Capture the cell that displays the provided text and extract its [X, Y] central coordinate. 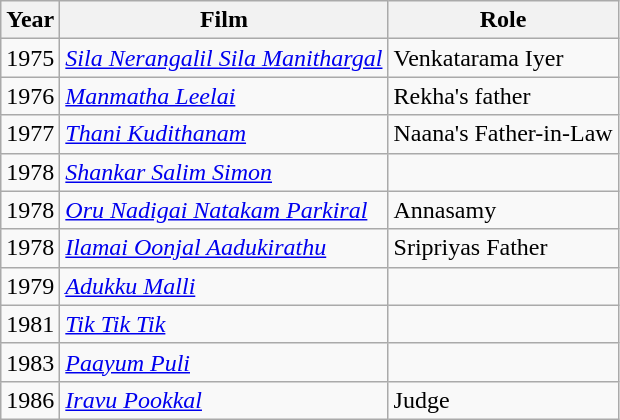
Sila Nerangalil Sila Manithargal [224, 58]
Venkatarama Iyer [503, 58]
1975 [30, 58]
Paayum Puli [224, 362]
Role [503, 20]
Naana's Father-in-Law [503, 134]
Thani Kudithanam [224, 134]
Rekha's father [503, 96]
Ilamai Oonjal Aadukirathu [224, 248]
Shankar Salim Simon [224, 172]
1976 [30, 96]
1979 [30, 286]
Tik Tik Tik [224, 324]
Judge [503, 400]
Film [224, 20]
Manmatha Leelai [224, 96]
Oru Nadigai Natakam Parkiral [224, 210]
Annasamy [503, 210]
1986 [30, 400]
1983 [30, 362]
1981 [30, 324]
Iravu Pookkal [224, 400]
Year [30, 20]
1977 [30, 134]
Adukku Malli [224, 286]
Sripriyas Father [503, 248]
